Identify which cell holds the provided text, then report its (X, Y) central coordinate. 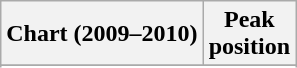
Chart (2009–2010) (102, 34)
Peakposition (249, 34)
